For the text-containing cell, return its midpoint in (X, Y) coordinate format. 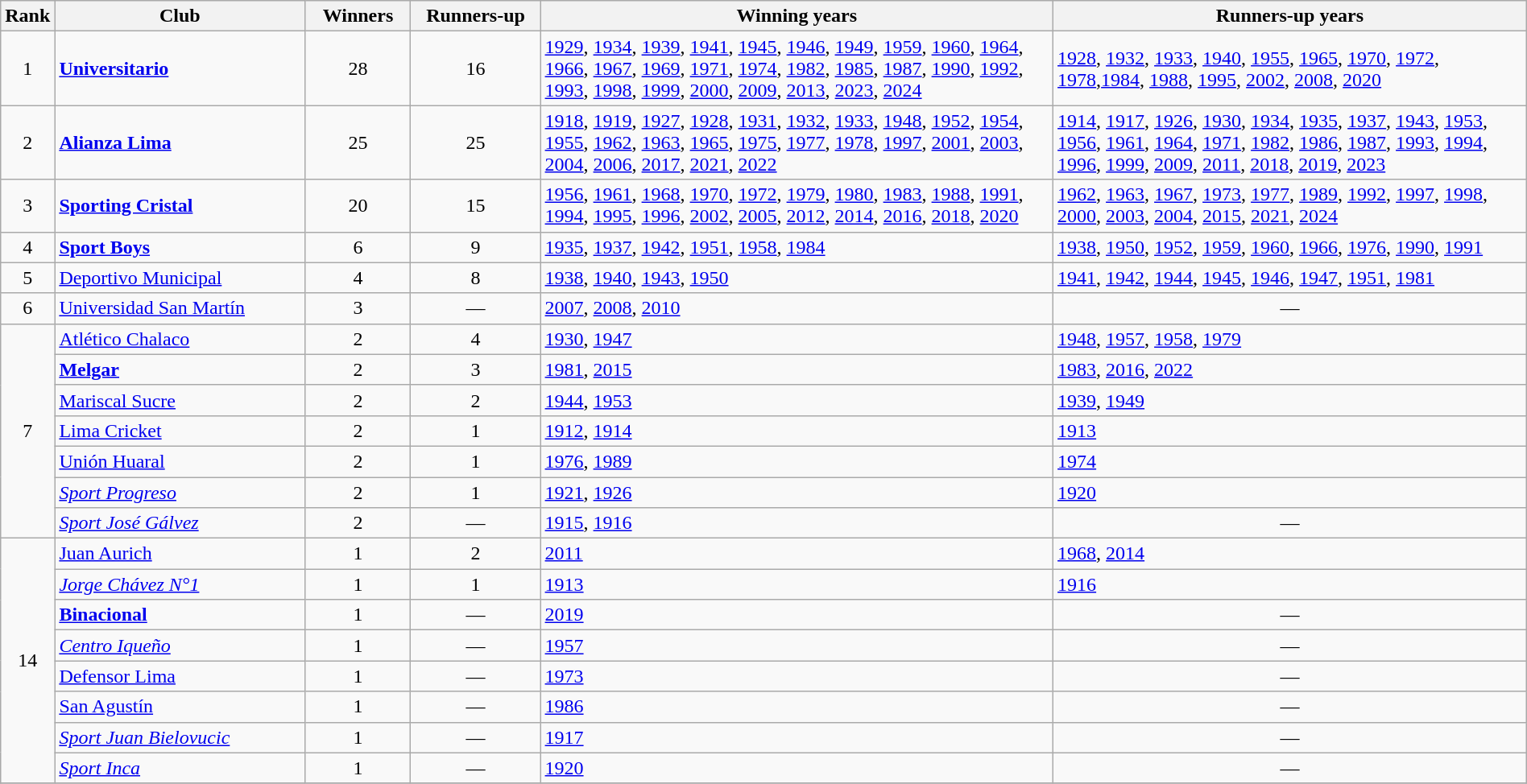
1914, 1917, 1926, 1930, 1934, 1935, 1937, 1943, 1953, 1956, 1961, 1964, 1971, 1982, 1986, 1987, 1993, 1994, 1996, 1999, 2009, 2011, 2018, 2019, 2023 (1290, 142)
1981, 2015 (797, 369)
Universitario (180, 68)
9 (475, 247)
20 (358, 206)
Winners (358, 16)
Defensor Lima (180, 676)
1930, 1947 (797, 339)
1986 (797, 707)
8 (475, 278)
1968, 2014 (1290, 554)
1928, 1932, 1933, 1940, 1955, 1965, 1970, 1972, 1978,1984, 1988, 1995, 2002, 2008, 2020 (1290, 68)
Binacional (180, 615)
2019 (797, 615)
1918, 1919, 1927, 1928, 1931, 1932, 1933, 1948, 1952, 1954, 1955, 1962, 1963, 1965, 1975, 1977, 1978, 1997, 2001, 2003, 2004, 2006, 2017, 2021, 2022 (797, 142)
Runners-up (475, 16)
1917 (797, 737)
1944, 1953 (797, 400)
1938, 1950, 1952, 1959, 1960, 1966, 1976, 1990, 1991 (1290, 247)
1935, 1937, 1942, 1951, 1958, 1984 (797, 247)
Unión Huaral (180, 461)
Sporting Cristal (180, 206)
Lima Cricket (180, 431)
Jorge Chávez N°1 (180, 584)
14 (27, 661)
1957 (797, 646)
Sport Inca (180, 768)
1962, 1963, 1967, 1973, 1977, 1989, 1992, 1997, 1998, 2000, 2003, 2004, 2015, 2021, 2024 (1290, 206)
San Agustín (180, 707)
Juan Aurich (180, 554)
Atlético Chalaco (180, 339)
1956, 1961, 1968, 1970, 1972, 1979, 1980, 1983, 1988, 1991, 1994, 1995, 1996, 2002, 2005, 2012, 2014, 2016, 2018, 2020 (797, 206)
1939, 1949 (1290, 400)
2011 (797, 554)
1974 (1290, 461)
Alianza Lima (180, 142)
1921, 1926 (797, 492)
Centro Iqueño (180, 646)
1916 (1290, 584)
7 (27, 431)
Runners-up years (1290, 16)
Melgar (180, 369)
1941, 1942, 1944, 1945, 1946, 1947, 1951, 1981 (1290, 278)
Deportivo Municipal (180, 278)
1973 (797, 676)
Sport Juan Bielovucic (180, 737)
Sport José Gálvez (180, 523)
1938, 1940, 1943, 1950 (797, 278)
1912, 1914 (797, 431)
28 (358, 68)
15 (475, 206)
Club (180, 16)
Sport Progreso (180, 492)
Winning years (797, 16)
1976, 1989 (797, 461)
Sport Boys (180, 247)
Rank (27, 16)
1948, 1957, 1958, 1979 (1290, 339)
Universidad San Martín (180, 308)
1983, 2016, 2022 (1290, 369)
1915, 1916 (797, 523)
2007, 2008, 2010 (797, 308)
Mariscal Sucre (180, 400)
5 (27, 278)
16 (475, 68)
